Pinpoint the cell where the given text exists, returning its (X, Y) midpoint coordinate. 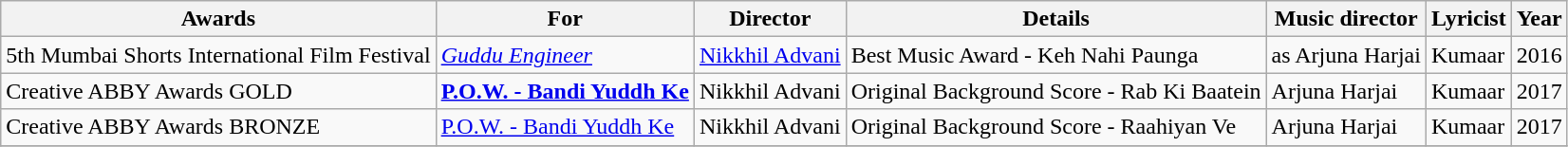
Original Background Score - Raahiyan Ve (1055, 127)
5th Mumbai Shorts International Film Festival (218, 55)
Guddu Engineer (565, 55)
Director (770, 19)
Year (1540, 19)
Awards (218, 19)
as Arjuna Harjai (1346, 55)
Music director (1346, 19)
Details (1055, 19)
For (565, 19)
Original Background Score - Rab Ki Baatein (1055, 91)
Best Music Award - Keh Nahi Paunga (1055, 55)
Creative ABBY Awards BRONZE (218, 127)
Creative ABBY Awards GOLD (218, 91)
2016 (1540, 55)
Lyricist (1468, 19)
